Provide the [X, Y] coordinate of the cell's center where the given text is located.  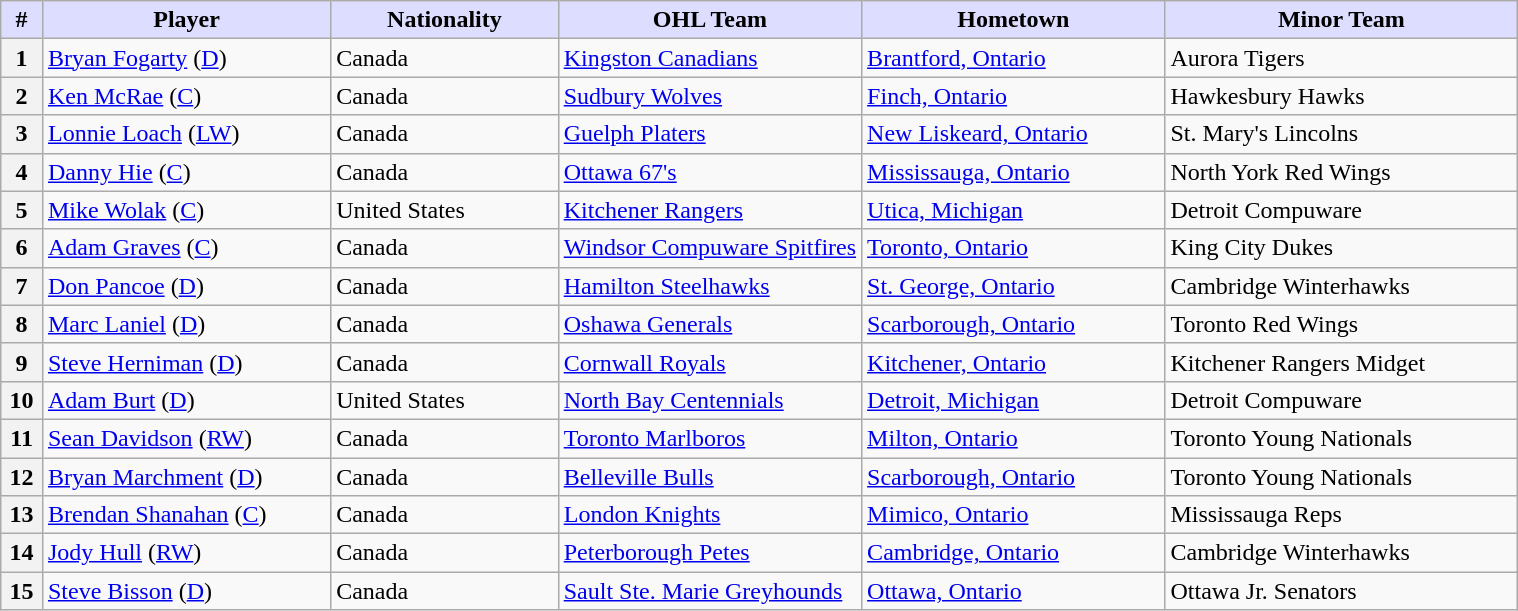
Player [186, 20]
3 [22, 134]
Cambridge, Ontario [1014, 553]
Mississauga, Ontario [1014, 172]
Bryan Fogarty (D) [186, 58]
11 [22, 438]
Sudbury Wolves [710, 96]
Toronto, Ontario [1014, 248]
King City Dukes [1342, 248]
Steve Bisson (D) [186, 591]
Toronto Marlboros [710, 438]
Guelph Platers [710, 134]
Steve Herniman (D) [186, 362]
St. George, Ontario [1014, 286]
New Liskeard, Ontario [1014, 134]
Belleville Bulls [710, 477]
Aurora Tigers [1342, 58]
12 [22, 477]
Mississauga Reps [1342, 515]
9 [22, 362]
Jody Hull (RW) [186, 553]
10 [22, 400]
2 [22, 96]
North Bay Centennials [710, 400]
5 [22, 210]
Kitchener, Ontario [1014, 362]
St. Mary's Lincolns [1342, 134]
Oshawa Generals [710, 324]
7 [22, 286]
Peterborough Petes [710, 553]
Nationality [445, 20]
Utica, Michigan [1014, 210]
8 [22, 324]
Kitchener Rangers [710, 210]
Brendan Shanahan (C) [186, 515]
Windsor Compuware Spitfires [710, 248]
Kingston Canadians [710, 58]
Hamilton Steelhawks [710, 286]
Adam Burt (D) [186, 400]
Lonnie Loach (LW) [186, 134]
Ottawa Jr. Senators [1342, 591]
4 [22, 172]
Kitchener Rangers Midget [1342, 362]
Bryan Marchment (D) [186, 477]
Ottawa 67's [710, 172]
Toronto Red Wings [1342, 324]
Ken McRae (C) [186, 96]
Sault Ste. Marie Greyhounds [710, 591]
Finch, Ontario [1014, 96]
Cornwall Royals [710, 362]
15 [22, 591]
Brantford, Ontario [1014, 58]
Detroit, Michigan [1014, 400]
Hawkesbury Hawks [1342, 96]
Ottawa, Ontario [1014, 591]
Milton, Ontario [1014, 438]
Mike Wolak (C) [186, 210]
6 [22, 248]
Marc Laniel (D) [186, 324]
Adam Graves (C) [186, 248]
Hometown [1014, 20]
Danny Hie (C) [186, 172]
North York Red Wings [1342, 172]
Minor Team [1342, 20]
Sean Davidson (RW) [186, 438]
# [22, 20]
13 [22, 515]
14 [22, 553]
Mimico, Ontario [1014, 515]
OHL Team [710, 20]
London Knights [710, 515]
Don Pancoe (D) [186, 286]
1 [22, 58]
